Detect which cell encompasses the target text, then output its [x, y] center coordinate. 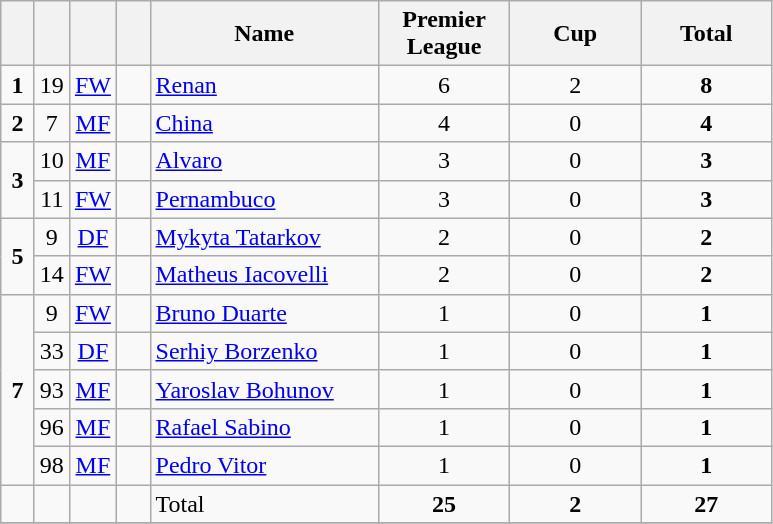
Cup [576, 34]
Name [264, 34]
10 [52, 161]
5 [18, 256]
China [264, 123]
Pernambuco [264, 199]
Bruno Duarte [264, 313]
6 [444, 85]
25 [444, 503]
27 [706, 503]
Pedro Vitor [264, 465]
Mykyta Tatarkov [264, 237]
Alvaro [264, 161]
93 [52, 389]
Serhiy Borzenko [264, 351]
11 [52, 199]
19 [52, 85]
8 [706, 85]
14 [52, 275]
Rafael Sabino [264, 427]
Matheus Iacovelli [264, 275]
Yaroslav Bohunov [264, 389]
Renan [264, 85]
33 [52, 351]
98 [52, 465]
Premier League [444, 34]
96 [52, 427]
